For the text-containing cell, return its midpoint in [X, Y] coordinate format. 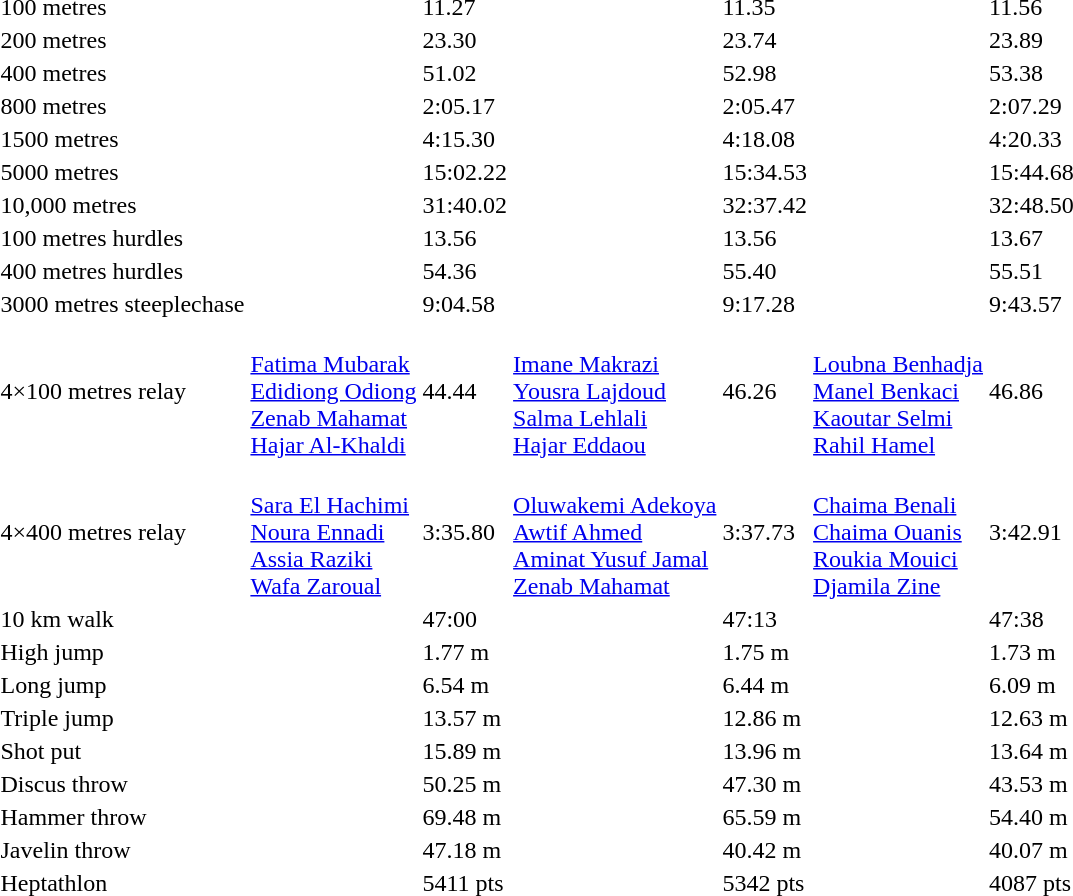
15:34.53 [765, 172]
46.26 [765, 391]
3:37.73 [765, 532]
15:02.22 [465, 172]
Oluwakemi AdekoyaAwtif AhmedAminat Yusuf JamalZenab Mahamat [615, 532]
Fatima MubarakEdidiong OdiongZenab MahamatHajar Al-Khaldi [334, 391]
4:18.08 [765, 139]
13.57 m [465, 718]
55.40 [765, 271]
54.36 [465, 271]
1.77 m [465, 652]
51.02 [465, 73]
69.48 m [465, 817]
47:13 [765, 619]
6.44 m [765, 685]
50.25 m [465, 784]
47.30 m [765, 784]
9:04.58 [465, 304]
65.59 m [765, 817]
44.44 [465, 391]
Sara El HachimiNoura EnnadiAssia RazikiWafa Zaroual [334, 532]
12.86 m [765, 718]
15.89 m [465, 751]
2:05.47 [765, 106]
13.96 m [765, 751]
Chaima BenaliChaima OuanisRoukia MouiciDjamila Zine [898, 532]
2:05.17 [465, 106]
Loubna BenhadjaManel BenkaciKaoutar SelmiRahil Hamel [898, 391]
1.75 m [765, 652]
31:40.02 [465, 205]
32:37.42 [765, 205]
6.54 m [465, 685]
9:17.28 [765, 304]
Imane MakraziYousra LajdoudSalma LehlaliHajar Eddaou [615, 391]
40.42 m [765, 850]
47:00 [465, 619]
52.98 [765, 73]
23.74 [765, 40]
4:15.30 [465, 139]
47.18 m [465, 850]
3:35.80 [465, 532]
23.30 [465, 40]
